Provide the [x, y] coordinate of the cell's center where the given text is located.  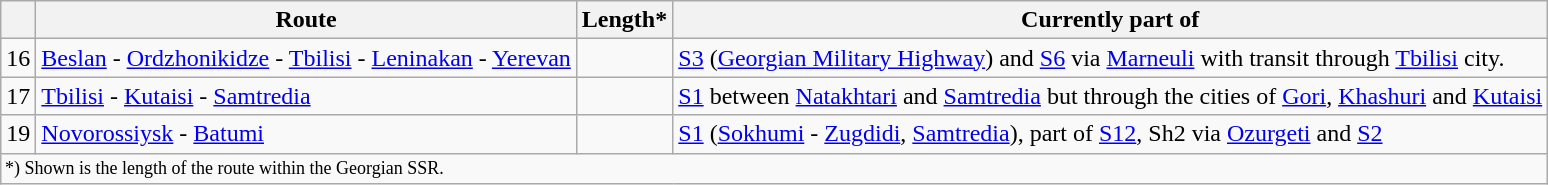
Route [306, 20]
Currently part of [1110, 20]
19 [18, 134]
S3 (Georgian Military Highway) and S6 via Marneuli with transit through Tbilisi city. [1110, 58]
*) Shown is the length of the route within the Georgian SSR. [774, 168]
Novorossiysk - Batumi [306, 134]
Length* [624, 20]
Beslan - Ordzhonikidze - Tbilisi - Leninakan - Yerevan [306, 58]
17 [18, 96]
Tbilisi - Kutaisi - Samtredia [306, 96]
16 [18, 58]
S1 (Sokhumi - Zugdidi, Samtredia), part of S12, Sh2 via Ozurgeti and S2 [1110, 134]
S1 between Natakhtari and Samtredia but through the cities of Gori, Khashuri and Kutaisi [1110, 96]
